Scan for the cell matching the given text and deliver its [x, y] coordinate at center. 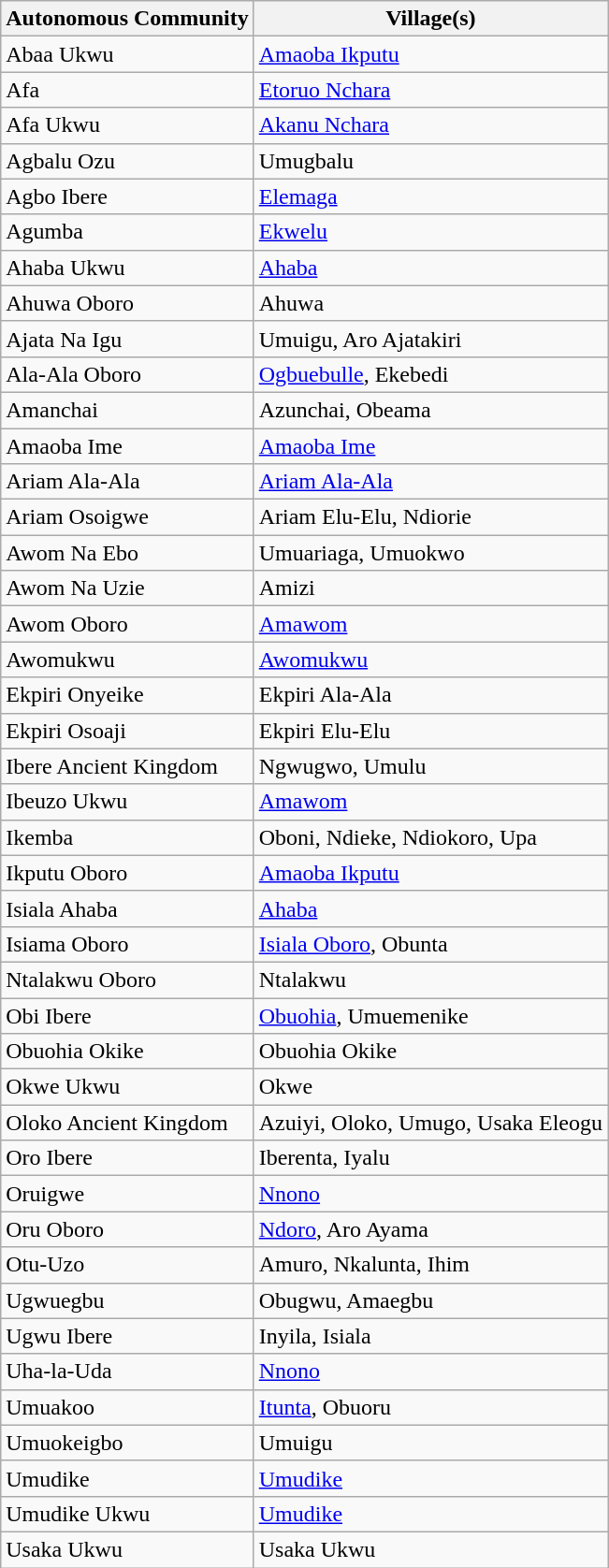
Umuokeigbo [127, 1443]
Oboni, Ndieke, Ndiokoro, Upa [430, 837]
Ntalakwu [430, 980]
Itunta, Obuoru [430, 1407]
Okwe Ukwu [127, 1087]
Umuariaga, Umuokwo [430, 553]
Ibere Ancient Kingdom [127, 766]
Amizi [430, 588]
Elemaga [430, 196]
Ntalakwu Oboro [127, 980]
Ahuwa Oboro [127, 303]
Umudike Ukwu [127, 1514]
Otu-Uzo [127, 1265]
Ariam Osoigwe [127, 517]
Ikemba [127, 837]
Oruigwe [127, 1194]
Isiama Oboro [127, 944]
Awom Na Uzie [127, 588]
Ekwelu [430, 232]
Ekpiri Ala-Ala [430, 695]
Umuakoo [127, 1407]
Abaa Ukwu [127, 54]
Inyila, Isiala [430, 1336]
Afa Ukwu [127, 125]
Agbalu Ozu [127, 161]
Akanu Nchara [430, 125]
Ngwugwo, Umulu [430, 766]
Umuigu [430, 1443]
Okwe [430, 1087]
Afa [127, 90]
Uha-la-Uda [127, 1372]
Ibeuzo Ukwu [127, 802]
Ariam Elu-Elu, Ndiorie [430, 517]
Oru Oboro [127, 1229]
Ugwu Ibere [127, 1336]
Autonomous Community [127, 19]
Umugbalu [430, 161]
Isiala Ahaba [127, 908]
Ndoro, Aro Ayama [430, 1229]
Umuigu, Aro Ajatakiri [430, 339]
Awom Oboro [127, 624]
Oloko Ancient Kingdom [127, 1123]
Ogbuebulle, Ekebedi [430, 374]
Ikputu Oboro [127, 873]
Agumba [127, 232]
Obugwu, Amaegbu [430, 1300]
Ekpiri Onyeike [127, 695]
Agbo Ibere [127, 196]
Amanchai [127, 410]
Ahaba Ukwu [127, 268]
Etoruo Nchara [430, 90]
Ala-Ala Oboro [127, 374]
Obi Ibere [127, 1015]
Ekpiri Elu-Elu [430, 731]
Oro Ibere [127, 1158]
Village(s) [430, 19]
Azunchai, Obeama [430, 410]
Obuohia, Umuemenike [430, 1015]
Awom Na Ebo [127, 553]
Amuro, Nkalunta, Ihim [430, 1265]
Azuiyi, Oloko, Umugo, Usaka Eleogu [430, 1123]
Ahuwa [430, 303]
Isiala Oboro, Obunta [430, 944]
Ugwuegbu [127, 1300]
Ekpiri Osoaji [127, 731]
Ajata Na Igu [127, 339]
Iberenta, Iyalu [430, 1158]
